Pinpoint the cell where the given text exists, returning its (X, Y) midpoint coordinate. 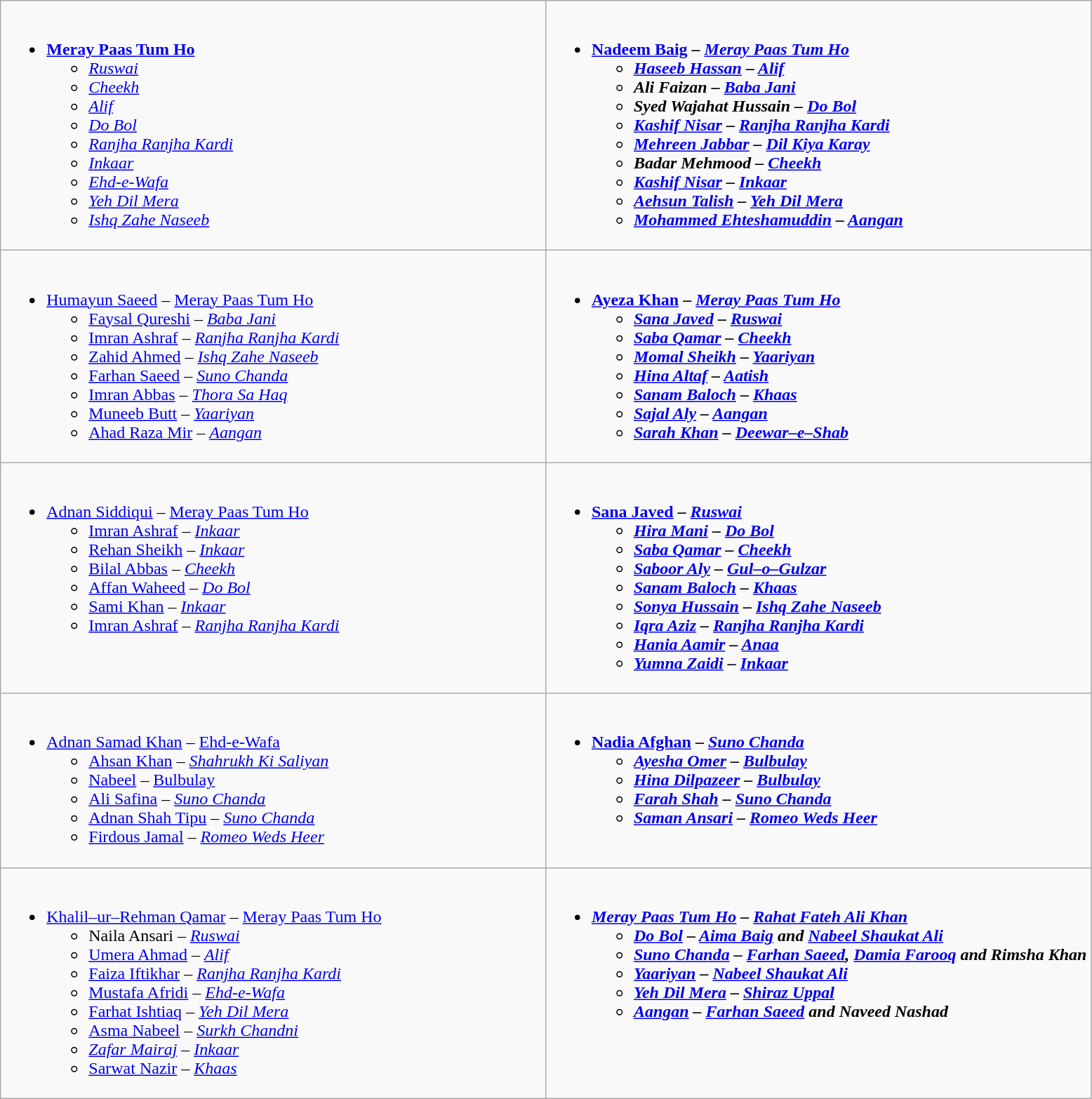
Meray Paas Tum HoRuswaiCheekhAlifDo BolRanjha Ranjha KardiInkaarEhd-e-WafaYeh Dil MeraIshq Zahe Naseeb (274, 126)
Nadia Afghan – Suno ChandaAyesha Omer – BulbulayHina Dilpazeer – BulbulayFarah Shah – Suno ChandaSaman Ansari – Romeo Weds Heer (818, 780)
